From the cell containing the given text, extract its center point as (X, Y) coordinate. 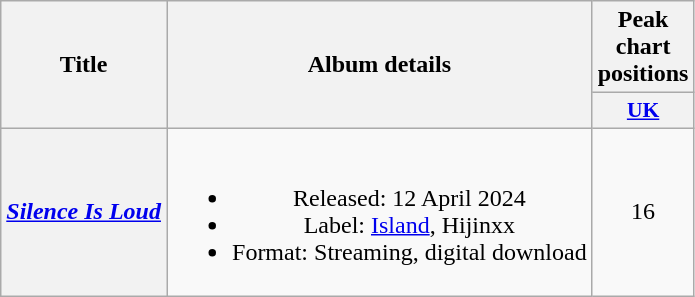
16 (643, 212)
Title (84, 65)
Released: 12 April 2024Label: Island, HijinxxFormat: Streaming, digital download (379, 212)
UK (643, 111)
Silence Is Loud (84, 212)
Peak chart positions (643, 47)
Album details (379, 65)
